Scan for the cell matching the given text and deliver its [x, y] coordinate at center. 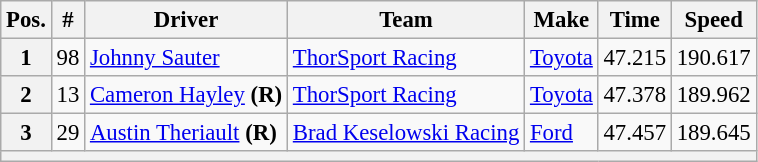
2 [26, 95]
3 [26, 133]
Johnny Sauter [186, 58]
Austin Theriault (R) [186, 133]
190.617 [714, 58]
Team [406, 20]
189.645 [714, 133]
13 [68, 95]
47.457 [634, 133]
Cameron Hayley (R) [186, 95]
98 [68, 58]
Speed [714, 20]
# [68, 20]
Pos. [26, 20]
Ford [562, 133]
47.378 [634, 95]
Driver [186, 20]
Time [634, 20]
Make [562, 20]
Brad Keselowski Racing [406, 133]
189.962 [714, 95]
29 [68, 133]
1 [26, 58]
47.215 [634, 58]
